Determine the [X, Y] coordinate at the center of the cell enclosing the given text.  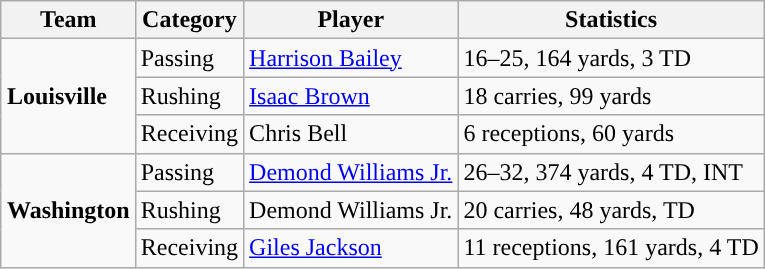
Category [189, 20]
18 carries, 99 yards [611, 96]
Harrison Bailey [351, 58]
Washington [68, 210]
11 receptions, 161 yards, 4 TD [611, 248]
Chris Bell [351, 134]
6 receptions, 60 yards [611, 134]
Giles Jackson [351, 248]
16–25, 164 yards, 3 TD [611, 58]
Isaac Brown [351, 96]
20 carries, 48 yards, TD [611, 210]
Team [68, 20]
26–32, 374 yards, 4 TD, INT [611, 172]
Louisville [68, 96]
Player [351, 20]
Statistics [611, 20]
